Pinpoint the cell where the given text exists, returning its (x, y) midpoint coordinate. 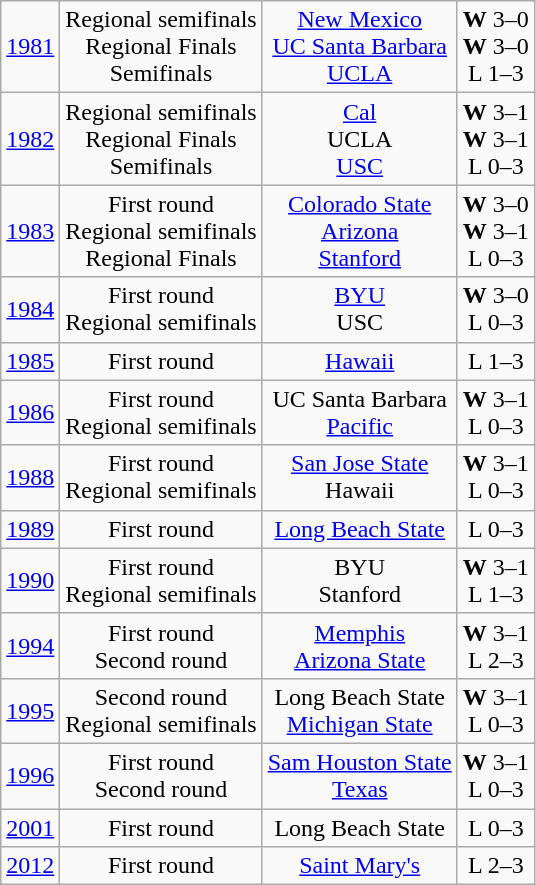
1990 (30, 580)
W 3–1L 1–3 (496, 580)
Hawaii (360, 361)
1985 (30, 361)
Colorado StateArizonaStanford (360, 231)
UC Santa BarbaraPacific (360, 412)
1994 (30, 646)
L 1–3 (496, 361)
CalUCLAUSC (360, 139)
1995 (30, 710)
W 3–1L 2–3 (496, 646)
BYUStanford (360, 580)
Long Beach StateMichigan State (360, 710)
BYUUSC (360, 310)
1988 (30, 478)
2001 (30, 827)
2012 (30, 866)
W 3–0W 3–1L 0–3 (496, 231)
New MexicoUC Santa BarbaraUCLA (360, 47)
Second roundRegional semifinals (161, 710)
1983 (30, 231)
1989 (30, 529)
1984 (30, 310)
W 3–0L 0–3 (496, 310)
Sam Houston StateTexas (360, 776)
MemphisArizona State (360, 646)
1982 (30, 139)
1996 (30, 776)
San Jose StateHawaii (360, 478)
First roundRegional semifinalsRegional Finals (161, 231)
1986 (30, 412)
Saint Mary's (360, 866)
L 2–3 (496, 866)
1981 (30, 47)
W 3–0W 3–0L 1–3 (496, 47)
W 3–1W 3–1L 0–3 (496, 139)
